Output the [X, Y] coordinate of the center of the cell containing the given text.  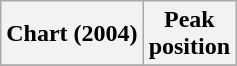
Peakposition [189, 34]
Chart (2004) [72, 34]
